Locate the cell with the specified text and output its [X, Y] center coordinate. 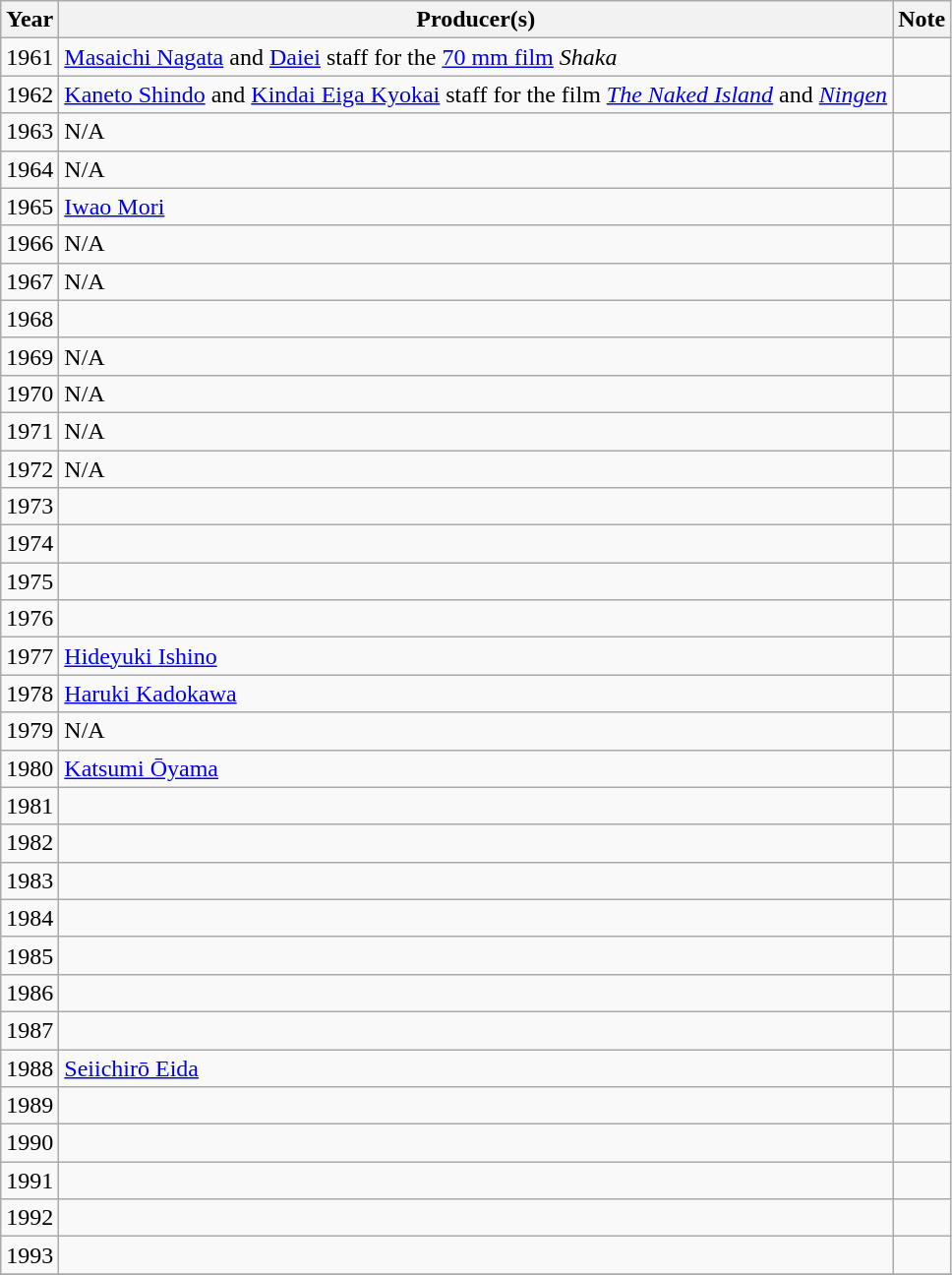
1986 [30, 993]
1993 [30, 1255]
Masaichi Nagata and Daiei staff for the 70 mm film Shaka [476, 57]
Note [922, 20]
1971 [30, 431]
1965 [30, 207]
1968 [30, 319]
1979 [30, 731]
1961 [30, 57]
1977 [30, 656]
1974 [30, 544]
1992 [30, 1218]
1978 [30, 694]
1976 [30, 619]
1963 [30, 132]
1970 [30, 394]
1969 [30, 356]
1990 [30, 1143]
1985 [30, 955]
1982 [30, 843]
Katsumi Ōyama [476, 768]
Hideyuki Ishino [476, 656]
1981 [30, 806]
1973 [30, 507]
1964 [30, 169]
1991 [30, 1181]
1962 [30, 94]
Haruki Kadokawa [476, 694]
1983 [30, 880]
1984 [30, 918]
1966 [30, 244]
1980 [30, 768]
1972 [30, 469]
1987 [30, 1030]
1989 [30, 1106]
Iwao Mori [476, 207]
Seiichirō Eida [476, 1067]
1988 [30, 1067]
Year [30, 20]
1967 [30, 281]
1975 [30, 581]
Kaneto Shindo and Kindai Eiga Kyokai staff for the film The Naked Island and Ningen [476, 94]
Producer(s) [476, 20]
